Locate the cell with the specified text and output its [X, Y] center coordinate. 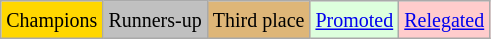
Third place [258, 20]
Runners-up [155, 20]
Promoted [354, 20]
Relegated [444, 20]
Champions [52, 20]
